For the text-containing cell, return its midpoint in (x, y) coordinate format. 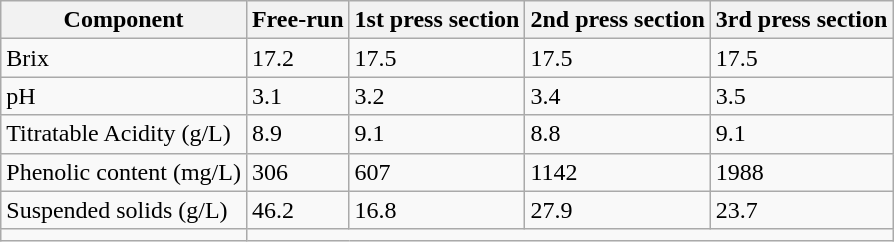
3.2 (437, 96)
Component (124, 20)
27.9 (618, 210)
306 (298, 172)
2nd press section (618, 20)
1st press section (437, 20)
23.7 (802, 210)
3rd press section (802, 20)
46.2 (298, 210)
3.4 (618, 96)
Phenolic content (mg/L) (124, 172)
1142 (618, 172)
1988 (802, 172)
8.8 (618, 134)
16.8 (437, 210)
3.1 (298, 96)
3.5 (802, 96)
Free-run (298, 20)
17.2 (298, 58)
Brix (124, 58)
607 (437, 172)
Titratable Acidity (g/L) (124, 134)
Suspended solids (g/L) (124, 210)
8.9 (298, 134)
pH (124, 96)
